Determine the [X, Y] coordinate at the center of the cell enclosing the given text.  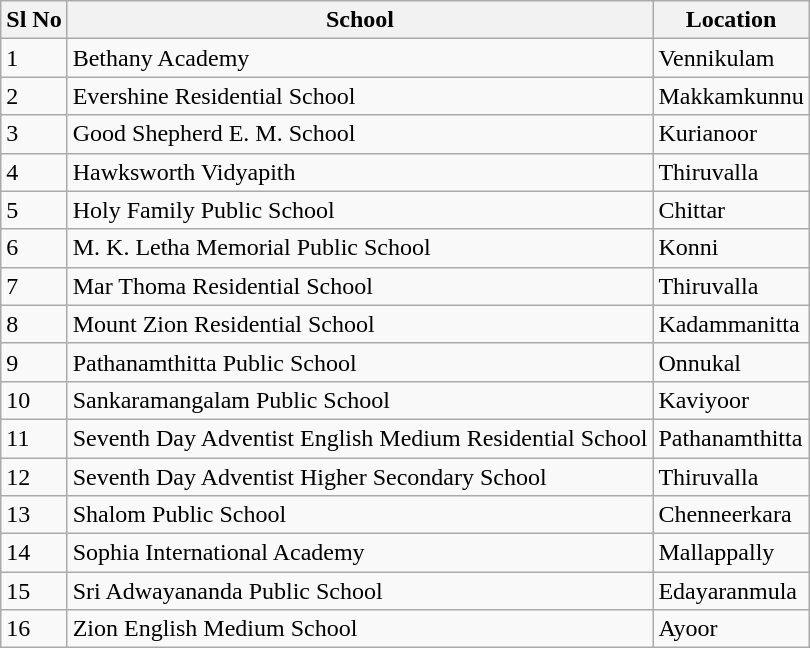
Makkamkunnu [731, 96]
Sophia International Academy [360, 553]
6 [34, 248]
Seventh Day Adventist English Medium Residential School [360, 438]
4 [34, 172]
Hawksworth Vidyapith [360, 172]
13 [34, 515]
Konni [731, 248]
10 [34, 400]
3 [34, 134]
School [360, 20]
Onnukal [731, 362]
Zion English Medium School [360, 629]
Sankaramangalam Public School [360, 400]
Location [731, 20]
Seventh Day Adventist Higher Secondary School [360, 477]
Vennikulam [731, 58]
Sl No [34, 20]
Mallappally [731, 553]
2 [34, 96]
Holy Family Public School [360, 210]
12 [34, 477]
Pathanamthitta Public School [360, 362]
11 [34, 438]
Sri Adwayananda Public School [360, 591]
Chenneerkara [731, 515]
5 [34, 210]
Kurianoor [731, 134]
1 [34, 58]
Good Shepherd E. M. School [360, 134]
Bethany Academy [360, 58]
16 [34, 629]
9 [34, 362]
Pathanamthitta [731, 438]
M. K. Letha Memorial Public School [360, 248]
14 [34, 553]
Kaviyoor [731, 400]
Mount Zion Residential School [360, 324]
Edayaranmula [731, 591]
Evershine Residential School [360, 96]
Kadammanitta [731, 324]
Ayoor [731, 629]
7 [34, 286]
8 [34, 324]
Chittar [731, 210]
15 [34, 591]
Mar Thoma Residential School [360, 286]
Shalom Public School [360, 515]
